Return the (X, Y) coordinate for the center point of the cell that contains the specified text.  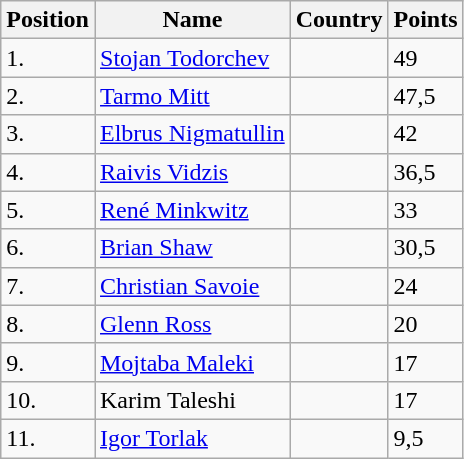
Brian Shaw (192, 248)
Raivis Vidzis (192, 172)
Points (426, 20)
33 (426, 210)
Tarmo Mitt (192, 96)
Glenn Ross (192, 324)
49 (426, 58)
42 (426, 134)
10. (48, 400)
3. (48, 134)
9,5 (426, 438)
6. (48, 248)
1. (48, 58)
Karim Taleshi (192, 400)
2. (48, 96)
Christian Savoie (192, 286)
Country (339, 20)
8. (48, 324)
Position (48, 20)
Stojan Todorchev (192, 58)
20 (426, 324)
5. (48, 210)
36,5 (426, 172)
11. (48, 438)
9. (48, 362)
47,5 (426, 96)
7. (48, 286)
Mojtaba Maleki (192, 362)
Elbrus Nigmatullin (192, 134)
30,5 (426, 248)
24 (426, 286)
Igor Torlak (192, 438)
Name (192, 20)
René Minkwitz (192, 210)
4. (48, 172)
